Pinpoint the cell where the given text exists, returning its (X, Y) midpoint coordinate. 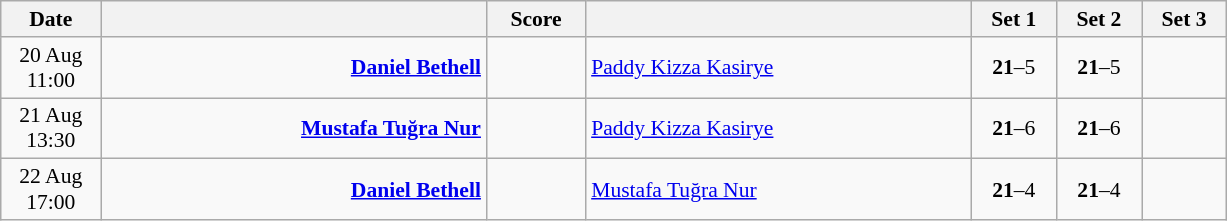
Date (51, 19)
20 Aug11:00 (51, 68)
Set 1 (1014, 19)
21 Aug13:30 (51, 128)
Set 2 (1098, 19)
Score (536, 19)
Set 3 (1184, 19)
22 Aug17:00 (51, 190)
